Search for the cell housing the specified text and yield its [x, y] center coordinate. 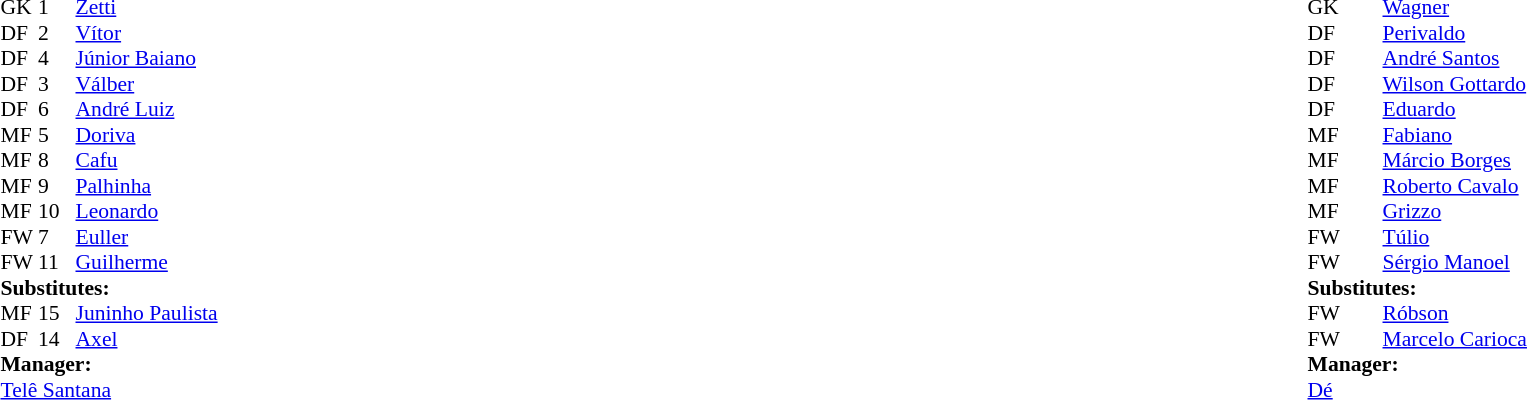
Grizzo [1455, 211]
Fabiano [1455, 135]
Leonardo [147, 211]
11 [57, 263]
Marcelo Carioca [1455, 339]
Válber [147, 84]
14 [57, 339]
Sérgio Manoel [1455, 263]
Túlio [1455, 237]
Perivaldo [1455, 33]
Juninho Paulista [147, 313]
Vítor [147, 33]
Guilherme [147, 263]
Roberto Cavalo [1455, 186]
Euller [147, 237]
Axel [147, 339]
Wilson Gottardo [1455, 84]
5 [57, 135]
9 [57, 186]
Doriva [147, 135]
6 [57, 109]
André Luiz [147, 109]
7 [57, 237]
Cafu [147, 161]
3 [57, 84]
Eduardo [1455, 109]
Palhinha [147, 186]
André Santos [1455, 59]
Júnior Baiano [147, 59]
2 [57, 33]
4 [57, 59]
10 [57, 211]
8 [57, 161]
Róbson [1455, 313]
Márcio Borges [1455, 161]
15 [57, 313]
